Find where the given text appears and provide that cell's center as [X, Y] coordinate. 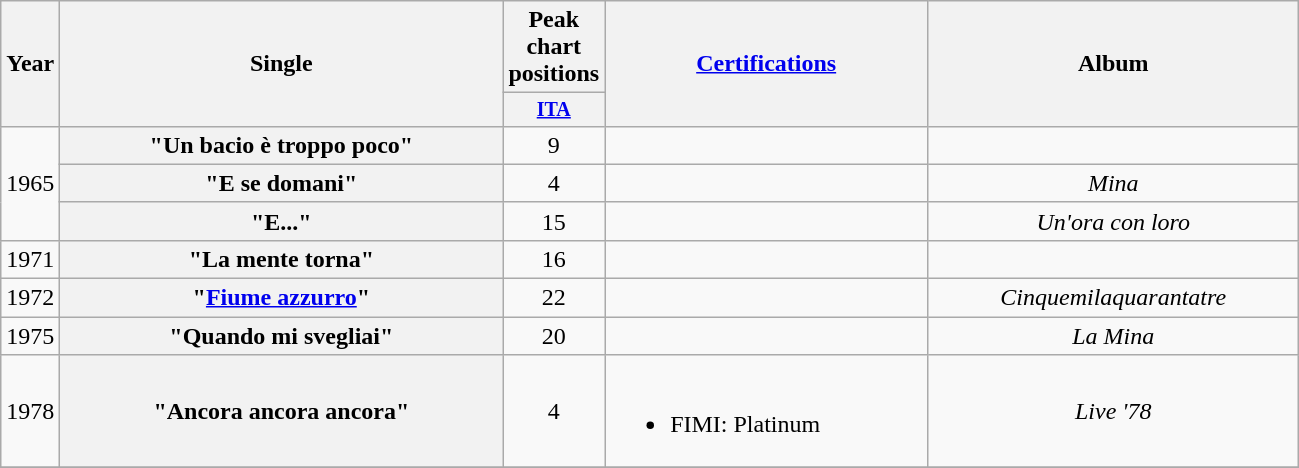
9 [554, 145]
1971 [30, 259]
22 [554, 298]
"Fiume azzurro" [282, 298]
"E..." [282, 221]
20 [554, 336]
La Mina [1114, 336]
"E se domani" [282, 183]
"Ancora ancora ancora" [282, 412]
Mina [1114, 183]
ITA [554, 110]
Album [1114, 64]
Certifications [766, 64]
1975 [30, 336]
1965 [30, 183]
15 [554, 221]
1978 [30, 412]
Live '78 [1114, 412]
"Un bacio è troppo poco" [282, 145]
Single [282, 64]
Cinquemilaquarantatre [1114, 298]
1972 [30, 298]
Un'ora con loro [1114, 221]
Peak chart positions [554, 47]
"Quando mi svegliai" [282, 336]
"La mente torna" [282, 259]
Year [30, 64]
16 [554, 259]
FIMI: Platinum [766, 412]
